Identify which cell holds the provided text, then report its (X, Y) central coordinate. 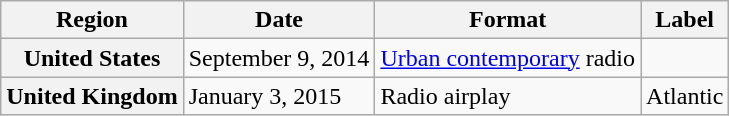
Region (92, 20)
Date (279, 20)
January 3, 2015 (279, 96)
United Kingdom (92, 96)
Label (685, 20)
Format (508, 20)
United States (92, 58)
September 9, 2014 (279, 58)
Urban contemporary radio (508, 58)
Atlantic (685, 96)
Radio airplay (508, 96)
